Return the (x, y) coordinate for the center point of the cell that contains the specified text.  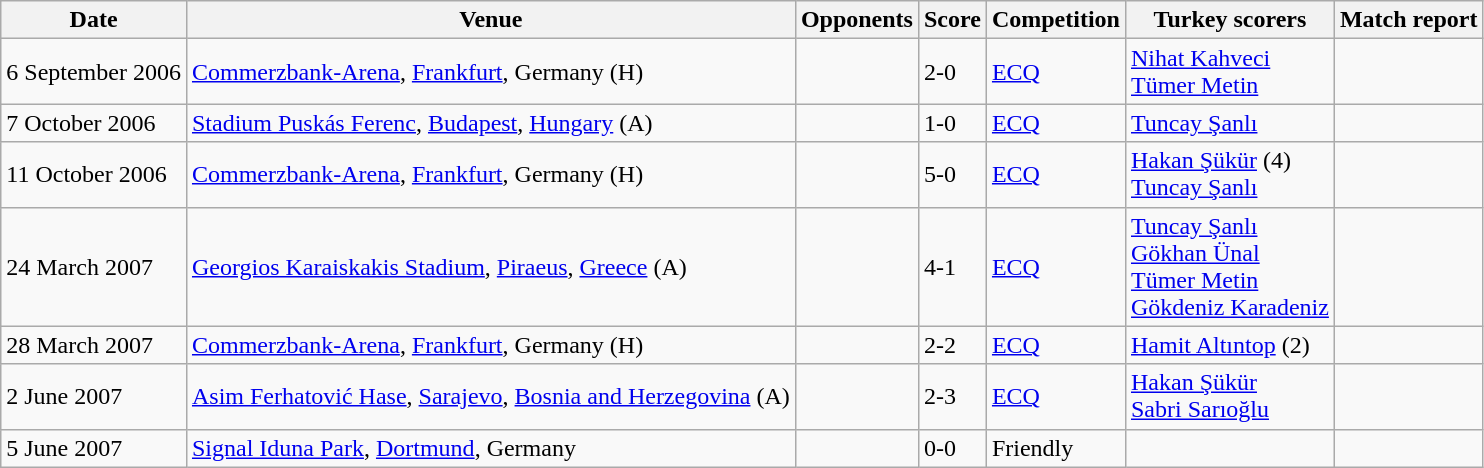
Nihat KahveciTümer Metin (1230, 72)
2-0 (952, 72)
Stadium Puskás Ferenc, Budapest, Hungary (A) (490, 123)
Asim Ferhatović Hase, Sarajevo, Bosnia and Herzegovina (A) (490, 396)
28 March 2007 (94, 345)
Venue (490, 20)
Georgios Karaiskakis Stadium, Piraeus, Greece (A) (490, 266)
Date (94, 20)
24 March 2007 (94, 266)
Signal Iduna Park, Dortmund, Germany (490, 448)
Match report (1408, 20)
4-1 (952, 266)
Friendly (1056, 448)
11 October 2006 (94, 174)
5 June 2007 (94, 448)
2-3 (952, 396)
1-0 (952, 123)
Tuncay Şanlı (1230, 123)
Hamit Altıntop (2) (1230, 345)
Opponents (856, 20)
6 September 2006 (94, 72)
Tuncay ŞanlıGökhan ÜnalTümer MetinGökdeniz Karadeniz (1230, 266)
Hakan ŞükürSabri Sarıoğlu (1230, 396)
7 October 2006 (94, 123)
Hakan Şükür (4)Tuncay Şanlı (1230, 174)
2-2 (952, 345)
0-0 (952, 448)
Competition (1056, 20)
5-0 (952, 174)
2 June 2007 (94, 396)
Score (952, 20)
Turkey scorers (1230, 20)
